Search for the cell housing the specified text and yield its [x, y] center coordinate. 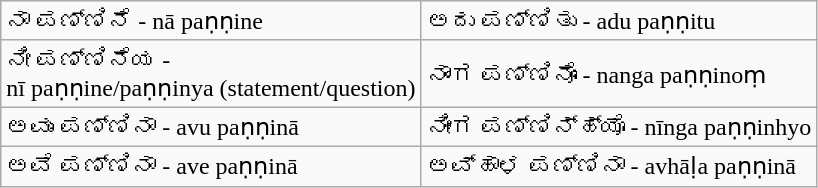
ನಾ ಪಣ್ಣಿನೆ - nā paṇṇine [211, 21]
ಅವೆ ಪಣ್ಣಿನಾ - ave paṇṇinā [211, 166]
ಅವುಂ ಪಣ್ಣಿನಾ - avu paṇṇinā [211, 127]
ನೀ ಪಣ್ಣಿನೆಯ -nī paṇṇine/paṇṇinya (statement/question) [211, 74]
ನೀಂಗ ಪಣ್ಣಿನ್ಹ್ಯೊ - nīnga paṇṇinhyo [619, 127]
ನಾಂಗ ಪಣ್ಣಿನೊಂ - nanga paṇṇinoṃ [619, 74]
ಅವ್ಹಾಳ ಪಣ್ಣಿನಾ - avhāḷa paṇṇinā [619, 166]
ಅದು ಪಣ್ಣಿತು - adu paṇṇitu [619, 21]
